Determine the [x, y] coordinate at the center of the cell enclosing the given text.  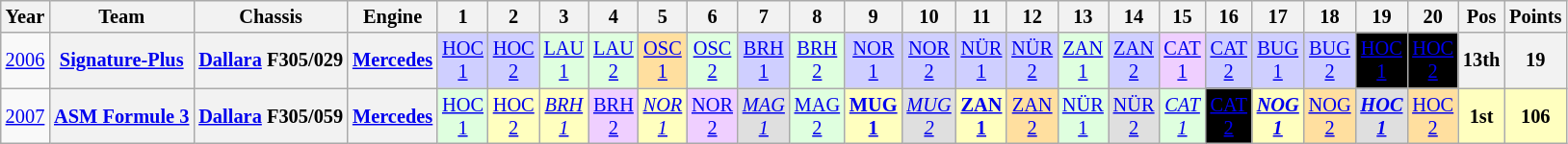
8 [817, 16]
106 [1535, 116]
2 [514, 16]
17 [1278, 16]
MUG1 [874, 116]
9 [874, 16]
Engine [393, 16]
13th [1481, 60]
7 [764, 16]
MAG1 [764, 116]
Team [121, 16]
10 [928, 16]
1 [462, 16]
Chassis [271, 16]
6 [713, 16]
16 [1229, 16]
15 [1182, 16]
3 [564, 16]
12 [1032, 16]
BUG1 [1278, 60]
Points [1535, 16]
ASM Formule 3 [121, 116]
MAG2 [817, 116]
13 [1083, 16]
Year [25, 16]
NOG1 [1278, 116]
OSC2 [713, 60]
Pos [1481, 16]
2006 [25, 60]
4 [614, 16]
2007 [25, 116]
20 [1433, 16]
14 [1135, 16]
Signature-Plus [121, 60]
MUG2 [928, 116]
OSC1 [663, 60]
Dallara F305/029 [271, 60]
Dallara F305/059 [271, 116]
18 [1330, 16]
LAU2 [614, 60]
LAU1 [564, 60]
5 [663, 16]
1st [1481, 116]
BUG2 [1330, 60]
11 [982, 16]
NOG2 [1330, 116]
